Provide the (x, y) coordinate of the cell's center where the given text is located.  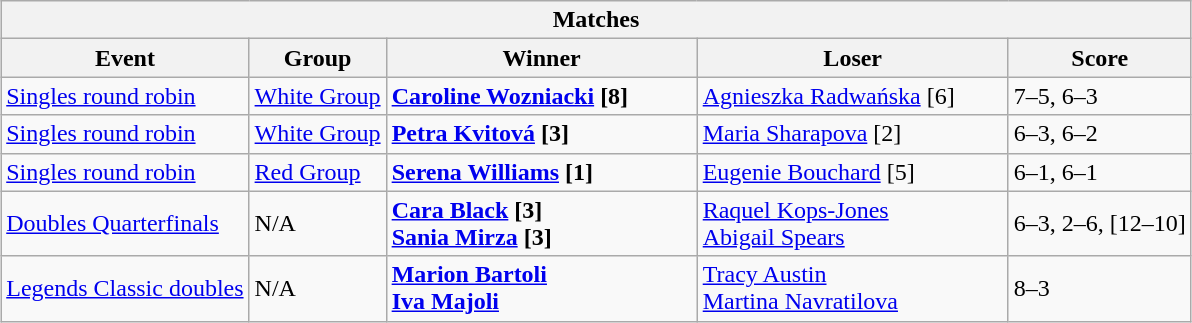
Caroline Wozniacki [8] (542, 96)
Maria Sharapova [2] (852, 134)
Raquel Kops-Jones Abigail Spears (852, 224)
Loser (852, 58)
Winner (542, 58)
Matches (596, 20)
Red Group (318, 172)
Marion Bartoli Iva Majoli (542, 288)
6–3, 6–2 (1100, 134)
Serena Williams [1] (542, 172)
Legends Classic doubles (125, 288)
Agnieszka Radwańska [6] (852, 96)
7–5, 6–3 (1100, 96)
Score (1100, 58)
Eugenie Bouchard [5] (852, 172)
Event (125, 58)
6–3, 2–6, [12–10] (1100, 224)
8–3 (1100, 288)
Cara Black [3] Sania Mirza [3] (542, 224)
Doubles Quarterfinals (125, 224)
6–1, 6–1 (1100, 172)
Tracy Austin Martina Navratilova (852, 288)
Petra Kvitová [3] (542, 134)
Group (318, 58)
